Pinpoint the cell where the given text exists, returning its (X, Y) midpoint coordinate. 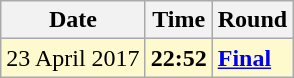
Time (178, 20)
Date (73, 20)
Final (252, 58)
Round (252, 20)
23 April 2017 (73, 58)
22:52 (178, 58)
